Capture the cell that displays the provided text and extract its (X, Y) central coordinate. 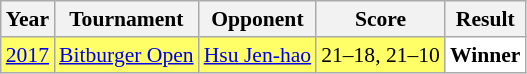
Score (380, 19)
Bitburger Open (126, 55)
Year (28, 19)
21–18, 21–10 (380, 55)
Tournament (126, 19)
2017 (28, 55)
Hsu Jen-hao (258, 55)
Result (486, 19)
Winner (486, 55)
Opponent (258, 19)
